Capture the cell that displays the provided text and extract its (x, y) central coordinate. 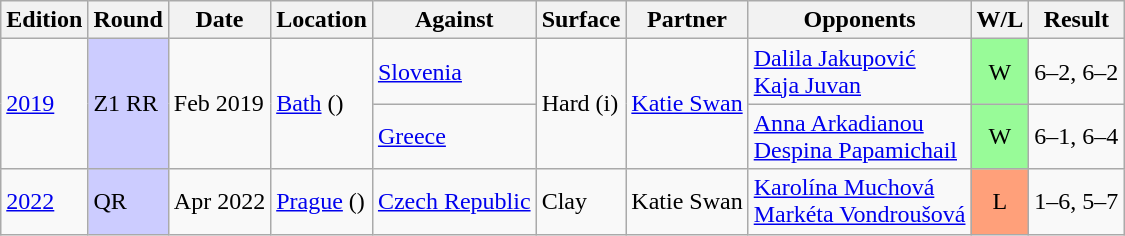
1–6, 5–7 (1076, 202)
6–1, 6–4 (1076, 136)
Date (219, 20)
Round (128, 20)
Edition (44, 20)
Z1 RR (128, 104)
2019 (44, 104)
Surface (581, 20)
QR (128, 202)
Greece (454, 136)
Karolína Muchová Markéta Vondroušová (860, 202)
2022 (44, 202)
Feb 2019 (219, 104)
6–2, 6–2 (1076, 72)
Dalila Jakupović Kaja Juvan (860, 72)
Bath () (322, 104)
Hard (i) (581, 104)
Slovenia (454, 72)
Anna Arkadianou Despina Papamichail (860, 136)
Location (322, 20)
L (1000, 202)
Czech Republic (454, 202)
Result (1076, 20)
W/L (1000, 20)
Apr 2022 (219, 202)
Clay (581, 202)
Opponents (860, 20)
Partner (687, 20)
Prague () (322, 202)
Against (454, 20)
